Capture the cell that displays the provided text and extract its (x, y) central coordinate. 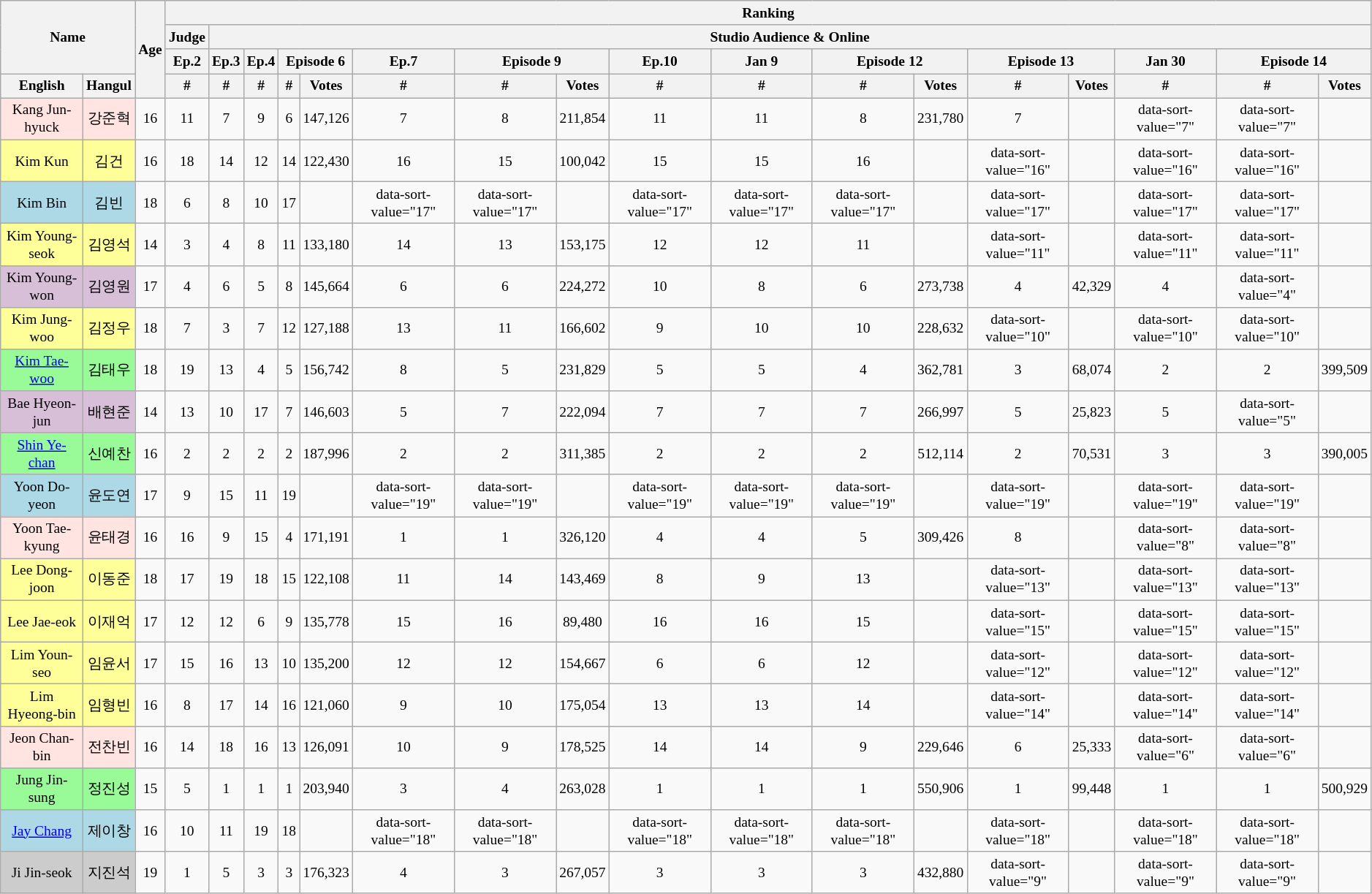
127,188 (326, 327)
399,509 (1345, 370)
지진석 (108, 873)
Episode 9 (531, 61)
Jan 9 (762, 61)
Name (68, 37)
266,997 (940, 412)
Studio Audience & Online (789, 37)
25,823 (1092, 412)
Jeon Chan-bin (42, 747)
42,329 (1092, 287)
Kim Young-seok (42, 244)
432,880 (940, 873)
Episode 6 (316, 61)
228,632 (940, 327)
Lim Hyeong-bin (42, 705)
231,780 (940, 118)
김영석 (108, 244)
311,385 (583, 453)
147,126 (326, 118)
166,602 (583, 327)
제이창 (108, 830)
data-sort-value="4" (1267, 287)
Kang Jun-hyuck (42, 118)
145,664 (326, 287)
Ep.7 (403, 61)
정진성 (108, 788)
178,525 (583, 747)
Kim Young-won (42, 287)
122,430 (326, 161)
122,108 (326, 579)
배현준 (108, 412)
135,200 (326, 664)
326,120 (583, 538)
175,054 (583, 705)
이재억 (108, 621)
김정우 (108, 327)
171,191 (326, 538)
김건 (108, 161)
Jan 30 (1165, 61)
224,272 (583, 287)
362,781 (940, 370)
187,996 (326, 453)
133,180 (326, 244)
263,028 (583, 788)
Bae Hyeon-jun (42, 412)
Shin Ye-chan (42, 453)
512,114 (940, 453)
Lee Dong-joon (42, 579)
윤도연 (108, 496)
Kim Jung-woo (42, 327)
203,940 (326, 788)
Yoon Tae-kyung (42, 538)
Lee Jae-eok (42, 621)
신예찬 (108, 453)
99,448 (1092, 788)
이동준 (108, 579)
Ranking (768, 13)
data-sort-value="5" (1267, 412)
김태우 (108, 370)
Kim Kun (42, 161)
강준혁 (108, 118)
390,005 (1345, 453)
Ep.4 (261, 61)
146,603 (326, 412)
Judge (187, 37)
143,469 (583, 579)
윤태경 (108, 538)
Episode 12 (890, 61)
Jung Jin-sung (42, 788)
126,091 (326, 747)
Kim Tae-woo (42, 370)
Age (151, 50)
500,929 (1345, 788)
Ep.10 (659, 61)
김빈 (108, 202)
임형빈 (108, 705)
Ep.2 (187, 61)
임윤서 (108, 664)
Hangul (108, 86)
Ji Jin-seok (42, 873)
68,074 (1092, 370)
222,094 (583, 412)
전찬빈 (108, 747)
229,646 (940, 747)
176,323 (326, 873)
154,667 (583, 664)
211,854 (583, 118)
Yoon Do-yeon (42, 496)
550,906 (940, 788)
100,042 (583, 161)
309,426 (940, 538)
Jay Chang (42, 830)
231,829 (583, 370)
Episode 14 (1294, 61)
273,738 (940, 287)
156,742 (326, 370)
English (42, 86)
Episode 13 (1041, 61)
Kim Bin (42, 202)
267,057 (583, 873)
89,480 (583, 621)
Lim Youn-seo (42, 664)
135,778 (326, 621)
김영원 (108, 287)
153,175 (583, 244)
121,060 (326, 705)
Ep.3 (226, 61)
25,333 (1092, 747)
70,531 (1092, 453)
